Output the (X, Y) coordinate of the center of the cell containing the given text.  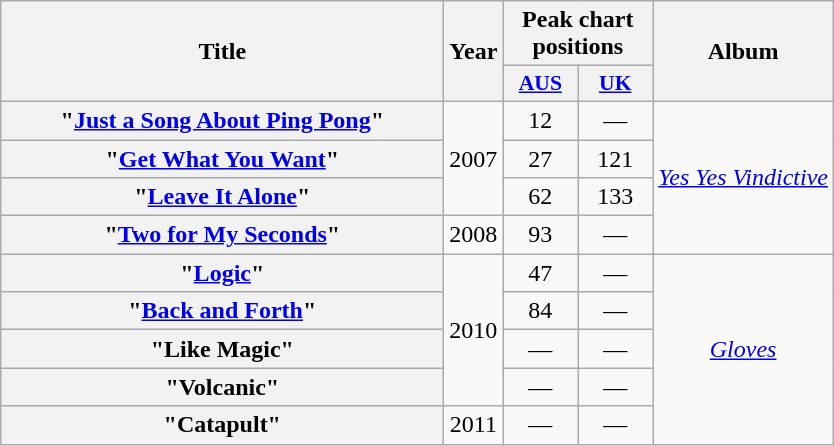
2007 (474, 158)
121 (616, 159)
2010 (474, 330)
"Two for My Seconds" (222, 235)
"Leave It Alone" (222, 197)
2011 (474, 425)
"Get What You Want" (222, 159)
"Like Magic" (222, 349)
Peak chart positions (578, 34)
AUS (540, 84)
Gloves (744, 349)
"Volcanic" (222, 387)
93 (540, 235)
"Back and Forth" (222, 311)
Yes Yes Vindictive (744, 177)
62 (540, 197)
"Logic" (222, 273)
12 (540, 120)
2008 (474, 235)
Album (744, 52)
27 (540, 159)
"Catapult" (222, 425)
UK (616, 84)
133 (616, 197)
Title (222, 52)
Year (474, 52)
84 (540, 311)
"Just a Song About Ping Pong" (222, 120)
47 (540, 273)
